Capture the cell that displays the provided text and extract its [X, Y] central coordinate. 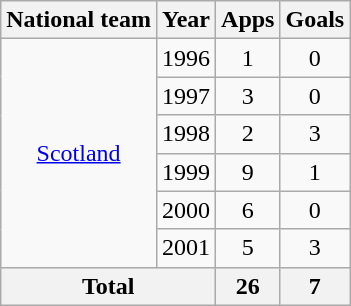
1998 [186, 134]
1999 [186, 172]
1997 [186, 96]
2 [248, 134]
National team [79, 20]
Apps [248, 20]
2000 [186, 210]
9 [248, 172]
6 [248, 210]
Total [108, 286]
7 [315, 286]
Scotland [79, 153]
2001 [186, 248]
26 [248, 286]
Year [186, 20]
5 [248, 248]
Goals [315, 20]
1996 [186, 58]
